Extract the (X, Y) coordinate from the center of the cell holding the provided text.  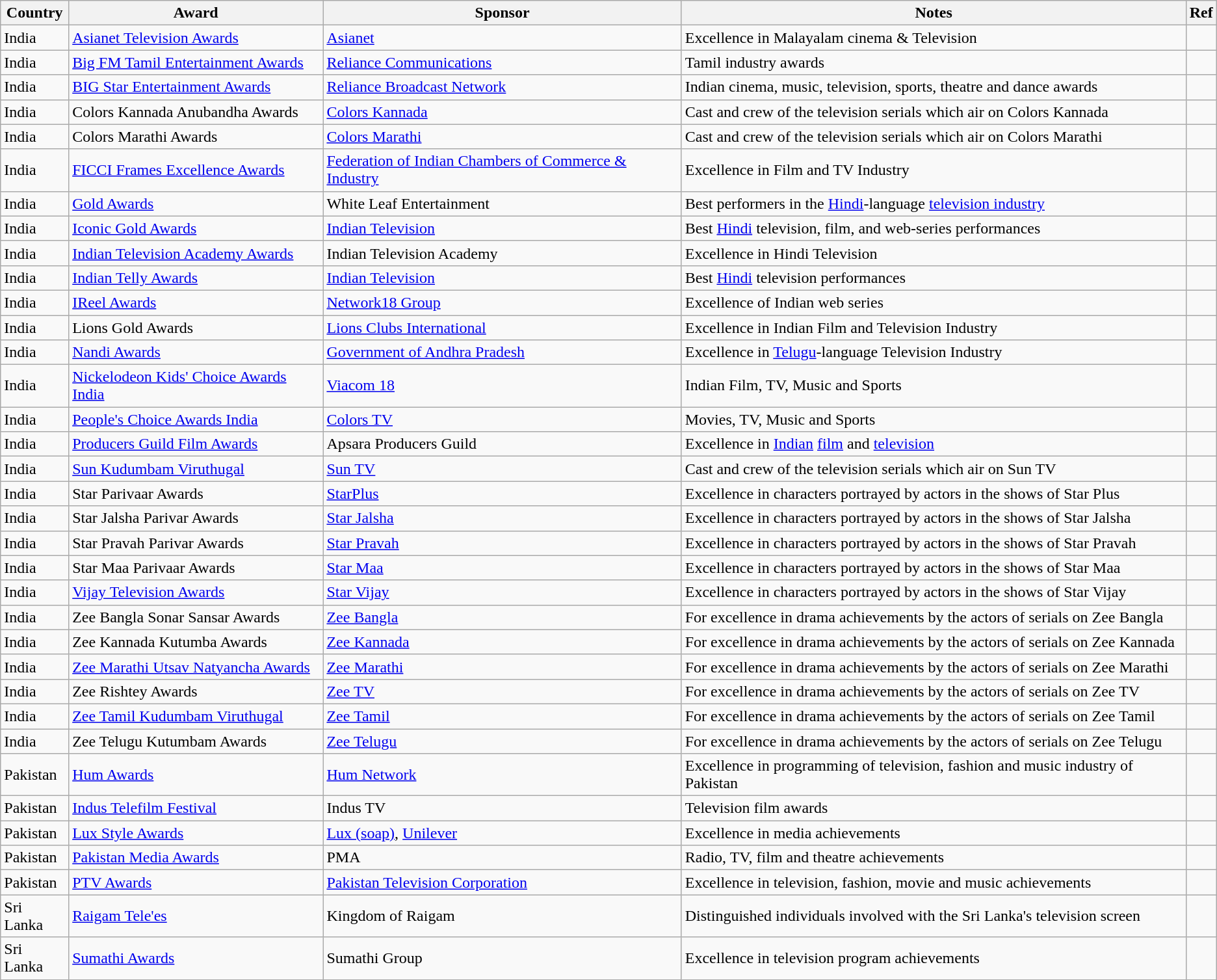
Asianet Television Awards (196, 38)
Indian Television Academy Awards (196, 253)
Star Pravah Parivar Awards (196, 543)
Excellence in characters portrayed by actors in the shows of Star Vijay (934, 592)
Excellence in Hindi Television (934, 253)
Excellence in television, fashion, movie and music achievements (934, 882)
BIG Star Entertainment Awards (196, 87)
Pakistan Media Awards (196, 858)
Cast and crew of the television serials which air on Colors Kannada (934, 112)
Viacom 18 (502, 386)
Iconic Gold Awards (196, 228)
Excellence in Indian film and television (934, 444)
Indus Telefilm Festival (196, 808)
Producers Guild Film Awards (196, 444)
Star Pravah (502, 543)
Excellence of Indian web series (934, 302)
Star Jalsha Parivar Awards (196, 518)
Colors Marathi Awards (196, 137)
Notes (934, 13)
Colors TV (502, 419)
Sun Kudumbam Viruthugal (196, 469)
Best Hindi television performances (934, 278)
Network18 Group (502, 302)
Zee Marathi (502, 667)
Star Parivaar Awards (196, 494)
PTV Awards (196, 882)
Excellence in Film and TV Industry (934, 170)
Pakistan Television Corporation (502, 882)
Lions Gold Awards (196, 327)
Colors Kannada Anubandha Awards (196, 112)
Zee Marathi Utsav Natyancha Awards (196, 667)
Tamil industry awards (934, 62)
People's Choice Awards India (196, 419)
Excellence in characters portrayed by actors in the shows of Star Jalsha (934, 518)
FICCI Frames Excellence Awards (196, 170)
Radio, TV, film and theatre achievements (934, 858)
PMA (502, 858)
Lux (soap), Unilever (502, 833)
Colors Kannada (502, 112)
Cast and crew of the television serials which air on Sun TV (934, 469)
Star Maa Parivaar Awards (196, 568)
Gold Awards (196, 204)
Lux Style Awards (196, 833)
Reliance Broadcast Network (502, 87)
Nickelodeon Kids' Choice Awards India (196, 386)
Distinguished individuals involved with the Sri Lanka's television screen (934, 916)
Zee Bangla Sonar Sansar Awards (196, 617)
Nandi Awards (196, 352)
For excellence in drama achievements by the actors of serials on Zee Telugu (934, 741)
Reliance Communications (502, 62)
Colors Marathi (502, 137)
Sumathi Group (502, 959)
Star Jalsha (502, 518)
Sponsor (502, 13)
Hum Network (502, 775)
Lions Clubs International (502, 327)
Indian Television Academy (502, 253)
Zee Tamil Kudumbam Viruthugal (196, 716)
Zee Bangla (502, 617)
Indian Telly Awards (196, 278)
Country (35, 13)
Indian cinema, music, television, sports, theatre and dance awards (934, 87)
Federation of Indian Chambers of Commerce & Industry (502, 170)
Kingdom of Raigam (502, 916)
Indian Film, TV, Music and Sports (934, 386)
For excellence in drama achievements by the actors of serials on Zee Marathi (934, 667)
Asianet (502, 38)
Vijay Television Awards (196, 592)
Excellence in Malayalam cinema & Television (934, 38)
Ref (1201, 13)
Sun TV (502, 469)
Excellence in characters portrayed by actors in the shows of Star Pravah (934, 543)
Best Hindi television, film, and web-series performances (934, 228)
Hum Awards (196, 775)
Zee Tamil (502, 716)
Zee Telugu Kutumbam Awards (196, 741)
Apsara Producers Guild (502, 444)
Movies, TV, Music and Sports (934, 419)
For excellence in drama achievements by the actors of serials on Zee Tamil (934, 716)
Excellence in television program achievements (934, 959)
For excellence in drama achievements by the actors of serials on Zee Bangla (934, 617)
Excellence in characters portrayed by actors in the shows of Star Maa (934, 568)
Star Vijay (502, 592)
StarPlus (502, 494)
Zee Rishtey Awards (196, 691)
Big FM Tamil Entertainment Awards (196, 62)
Zee Kannada Kutumba Awards (196, 642)
Excellence in Telugu-language Television Industry (934, 352)
Excellence in characters portrayed by actors in the shows of Star Plus (934, 494)
IReel Awards (196, 302)
Star Maa (502, 568)
Television film awards (934, 808)
Excellence in media achievements (934, 833)
For excellence in drama achievements by the actors of serials on Zee TV (934, 691)
For excellence in drama achievements by the actors of serials on Zee Kannada (934, 642)
Best performers in the Hindi-language television industry (934, 204)
Zee Kannada (502, 642)
Award (196, 13)
White Leaf Entertainment (502, 204)
Zee TV (502, 691)
Government of Andhra Pradesh (502, 352)
Cast and crew of the television serials which air on Colors Marathi (934, 137)
Excellence in Indian Film and Television Industry (934, 327)
Zee Telugu (502, 741)
Excellence in programming of television, fashion and music industry of Pakistan (934, 775)
Sumathi Awards (196, 959)
Indus TV (502, 808)
Raigam Tele'es (196, 916)
